For the text-containing cell, return its midpoint in (X, Y) coordinate format. 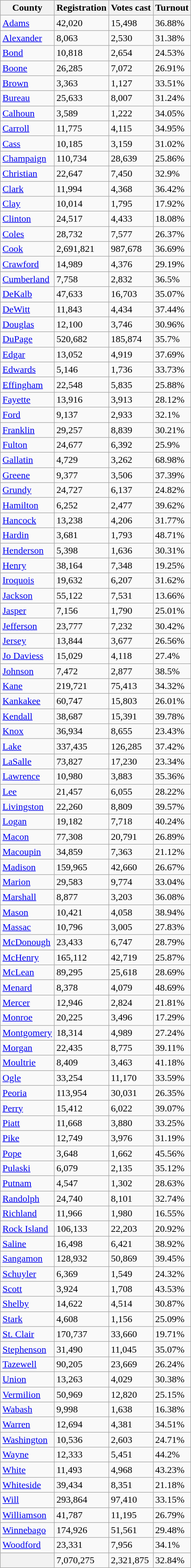
11,966 (81, 1214)
Whiteside (27, 1485)
22,203 (131, 1229)
Winnebago (27, 1530)
3,589 (81, 113)
Will (27, 1500)
Jersey (27, 641)
24.82% (172, 490)
Madison (27, 867)
19.25% (172, 565)
24,740 (81, 1199)
3,681 (81, 535)
30.21% (172, 430)
Lawrence (27, 776)
22,548 (81, 384)
23,669 (131, 1364)
Kane (27, 686)
11,045 (131, 1349)
4,058 (131, 912)
42,020 (81, 23)
24,517 (81, 219)
Henderson (27, 550)
26.56% (172, 641)
4,029 (131, 1379)
Lake (27, 746)
Douglas (27, 324)
6,079 (81, 1168)
7,956 (131, 1545)
48.69% (172, 988)
Pike (27, 1138)
26.37% (172, 234)
21,457 (81, 792)
44.2% (172, 1455)
38.5% (172, 671)
34,859 (81, 852)
1,736 (131, 369)
Lee (27, 792)
35.36% (172, 776)
37.44% (172, 309)
Mason (27, 912)
Effingham (27, 384)
Hardin (27, 535)
Jefferson (27, 626)
Menard (27, 988)
17,230 (131, 761)
22,260 (81, 807)
60,747 (81, 701)
4,919 (131, 354)
174,926 (81, 1530)
11,493 (81, 1470)
Perry (27, 1108)
77,308 (81, 837)
8,378 (81, 988)
36,934 (81, 731)
26.67% (172, 867)
36.42% (172, 189)
40.24% (172, 822)
DuPage (27, 339)
14,989 (81, 264)
Tazewell (27, 1364)
1,302 (131, 1184)
Champaign (27, 158)
68.98% (172, 460)
16.55% (172, 1214)
7,718 (131, 822)
Bond (27, 53)
Woodford (27, 1545)
Morgan (27, 1048)
29.48% (172, 1530)
Wabash (27, 1410)
Fulton (27, 445)
Saline (27, 1244)
7,363 (131, 852)
Macoupin (27, 852)
33,660 (131, 1334)
293,864 (81, 1500)
4,206 (131, 520)
4,368 (131, 189)
4,079 (131, 988)
31.62% (172, 580)
39.62% (172, 505)
Piatt (27, 1123)
4,514 (131, 1304)
19.71% (172, 1334)
170,737 (81, 1334)
39.07% (172, 1108)
10,818 (81, 53)
6,252 (81, 505)
12,694 (81, 1425)
Greene (27, 475)
90,205 (81, 1364)
1,127 (131, 83)
Jackson (27, 596)
Calhoun (27, 113)
Franklin (27, 430)
3,976 (131, 1138)
21.18% (172, 1485)
6,421 (131, 1244)
37.42% (172, 746)
3,203 (131, 897)
31.38% (172, 38)
31,490 (81, 1349)
2,832 (131, 279)
30.87% (172, 1304)
37.69% (172, 354)
Kendall (27, 716)
30.31% (172, 550)
Clay (27, 204)
2,933 (131, 415)
75,413 (131, 686)
24.53% (172, 53)
Sangamon (27, 1259)
42,660 (131, 867)
50,969 (81, 1394)
18,314 (81, 1033)
15,412 (81, 1108)
31.02% (172, 143)
12,820 (131, 1394)
Henry (27, 565)
Edwards (27, 369)
97,410 (131, 1500)
337,435 (81, 746)
32.84% (172, 1560)
10,796 (81, 927)
16.38% (172, 1410)
45.56% (172, 1153)
126,285 (131, 746)
15,803 (131, 701)
29.19% (172, 264)
24,677 (81, 445)
Carroll (27, 128)
7,531 (131, 596)
4,968 (131, 1470)
Boone (27, 68)
White (27, 1470)
33.25% (172, 1123)
28.12% (172, 400)
7,577 (131, 234)
2,321,875 (131, 1560)
23.43% (172, 731)
20,225 (81, 1018)
8,809 (131, 807)
2,603 (131, 1440)
7,450 (131, 173)
11,843 (81, 309)
1,156 (131, 1319)
10,014 (81, 204)
Registration (81, 8)
26.79% (172, 1515)
3,677 (131, 641)
1,708 (131, 1289)
17.29% (172, 1018)
DeWitt (27, 309)
30.42% (172, 626)
1,790 (131, 611)
31.19% (172, 1138)
Kankakee (27, 701)
26.01% (172, 701)
47,633 (81, 294)
Grundy (27, 490)
Edgar (27, 354)
Jo Daviess (27, 656)
2,877 (131, 671)
33.73% (172, 369)
18.08% (172, 219)
Putnam (27, 1184)
Moultrie (27, 1063)
37.39% (172, 475)
McHenry (27, 957)
5,835 (131, 384)
113,954 (81, 1093)
3,746 (131, 324)
3,648 (81, 1153)
10,185 (81, 143)
Christian (27, 173)
5,398 (81, 550)
34.32% (172, 686)
Cumberland (27, 279)
31.77% (172, 520)
St. Clair (27, 1334)
Richland (27, 1214)
12,946 (81, 1003)
15,498 (131, 23)
25.15% (172, 1394)
520,682 (81, 339)
48.71% (172, 535)
Monroe (27, 1018)
Schuyler (27, 1274)
Votes cast (131, 8)
1,662 (131, 1153)
5,146 (81, 369)
219,721 (81, 686)
25,618 (131, 972)
9,998 (81, 1410)
89,295 (81, 972)
33.15% (172, 1500)
4,115 (131, 128)
26.35% (172, 1093)
7,232 (131, 626)
20,791 (131, 837)
8,351 (131, 1485)
Scott (27, 1289)
106,133 (81, 1229)
4,989 (131, 1033)
Marion (27, 882)
8,775 (131, 1048)
165,112 (81, 957)
28.79% (172, 942)
1,638 (131, 1410)
28.22% (172, 792)
26.91% (172, 68)
38,164 (81, 565)
Fayette (27, 400)
Mercer (27, 1003)
185,874 (131, 339)
Stephenson (27, 1349)
27.4% (172, 656)
36.69% (172, 249)
13,238 (81, 520)
8,063 (81, 38)
33.51% (172, 83)
4,118 (131, 656)
23,433 (81, 942)
33.59% (172, 1078)
11,668 (81, 1123)
6,022 (131, 1108)
Knox (27, 731)
2,691,821 (81, 249)
Shelby (27, 1304)
2,530 (131, 38)
31.24% (172, 98)
Washington (27, 1440)
23,331 (81, 1545)
Ford (27, 415)
11,195 (131, 1515)
35.7% (172, 339)
25.09% (172, 1319)
10,421 (81, 912)
3,506 (131, 475)
9,774 (131, 882)
3,262 (131, 460)
20.92% (172, 1229)
Macon (27, 837)
4,381 (131, 1425)
Williamson (27, 1515)
Pulaski (27, 1168)
3,159 (131, 143)
28.63% (172, 1184)
50,869 (131, 1259)
Jasper (27, 611)
7,758 (81, 279)
36.88% (172, 23)
3,880 (131, 1123)
Marshall (27, 897)
24.32% (172, 1274)
32.74% (172, 1199)
29,257 (81, 430)
7,072 (131, 68)
Bureau (27, 98)
3,463 (131, 1063)
128,932 (81, 1259)
29,583 (81, 882)
Union (27, 1379)
25.01% (172, 611)
159,965 (81, 867)
7,156 (81, 611)
11,994 (81, 189)
Logan (27, 822)
30.96% (172, 324)
12,100 (81, 324)
28,639 (131, 158)
Montgomery (27, 1033)
6,137 (131, 490)
4,376 (131, 264)
Adams (27, 23)
30.38% (172, 1379)
27.83% (172, 927)
Turnout (172, 8)
25.9% (172, 445)
38.92% (172, 1244)
Hamilton (27, 505)
33.04% (172, 882)
25,633 (81, 98)
1,795 (131, 204)
4,608 (81, 1319)
1,636 (131, 550)
1,980 (131, 1214)
110,734 (81, 158)
13,052 (81, 354)
Clinton (27, 219)
51,561 (131, 1530)
34.51% (172, 1425)
12,333 (81, 1455)
8,655 (131, 731)
6,055 (131, 792)
1,222 (131, 113)
Rock Island (27, 1229)
Vermilion (27, 1394)
26.89% (172, 837)
3,363 (81, 83)
7,070,275 (81, 1560)
2,824 (131, 1003)
34.1% (172, 1545)
4,433 (131, 219)
24,727 (81, 490)
6,747 (131, 942)
39.11% (172, 1048)
11,775 (81, 128)
38.94% (172, 912)
Wayne (27, 1455)
13,844 (81, 641)
55,122 (81, 596)
14,622 (81, 1304)
28.69% (172, 972)
19,182 (81, 822)
2,654 (131, 53)
McLean (27, 972)
25.87% (172, 957)
Cook (27, 249)
6,207 (131, 580)
8,877 (81, 897)
27.24% (172, 1033)
7,472 (81, 671)
3,883 (131, 776)
8,409 (81, 1063)
DeKalb (27, 294)
17.92% (172, 204)
Coles (27, 234)
987,678 (131, 249)
9,377 (81, 475)
26,285 (81, 68)
Livingston (27, 807)
30,031 (131, 1093)
38,687 (81, 716)
22,647 (81, 173)
39,434 (81, 1485)
42,719 (131, 957)
3,496 (131, 1018)
5,451 (131, 1455)
2,135 (131, 1168)
21.12% (172, 852)
33,254 (81, 1078)
7,348 (131, 565)
Ogle (27, 1078)
Gallatin (27, 460)
43.53% (172, 1289)
19,632 (81, 580)
16,498 (81, 1244)
6,369 (81, 1274)
25.86% (172, 158)
13,263 (81, 1379)
Cass (27, 143)
2,477 (131, 505)
23,777 (81, 626)
County (27, 8)
8,101 (131, 1199)
3,913 (131, 400)
25.88% (172, 384)
4,434 (131, 309)
43.23% (172, 1470)
34.95% (172, 128)
21.81% (172, 1003)
6,392 (131, 445)
11,170 (131, 1078)
41.18% (172, 1063)
24.71% (172, 1440)
3,924 (81, 1289)
1,793 (131, 535)
4,547 (81, 1184)
8,839 (131, 430)
Randolph (27, 1199)
28,732 (81, 234)
10,980 (81, 776)
15,029 (81, 656)
LaSalle (27, 761)
10,536 (81, 1440)
32.9% (172, 173)
Crawford (27, 264)
12,749 (81, 1138)
1,549 (131, 1274)
8,007 (131, 98)
39.57% (172, 807)
McDonough (27, 942)
39.45% (172, 1259)
Brown (27, 83)
Stark (27, 1319)
39.78% (172, 716)
26.24% (172, 1364)
Pope (27, 1153)
Hancock (27, 520)
13,916 (81, 400)
22,435 (81, 1048)
Johnson (27, 671)
16,703 (131, 294)
Massac (27, 927)
Warren (27, 1425)
Iroquois (27, 580)
3,005 (131, 927)
36.5% (172, 279)
4,729 (81, 460)
Alexander (27, 38)
73,827 (81, 761)
36.08% (172, 897)
34.05% (172, 113)
23.34% (172, 761)
Clark (27, 189)
41,787 (81, 1515)
9,137 (81, 415)
32.1% (172, 415)
Peoria (27, 1093)
13.66% (172, 596)
35.12% (172, 1168)
15,391 (131, 716)
